Capture the cell that displays the provided text and extract its [X, Y] central coordinate. 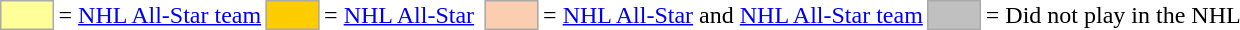
= NHL All-Star and NHL All-Star team [734, 15]
= NHL All-Star [400, 15]
= NHL All-Star team [160, 15]
